Search for the cell housing the specified text and yield its (X, Y) center coordinate. 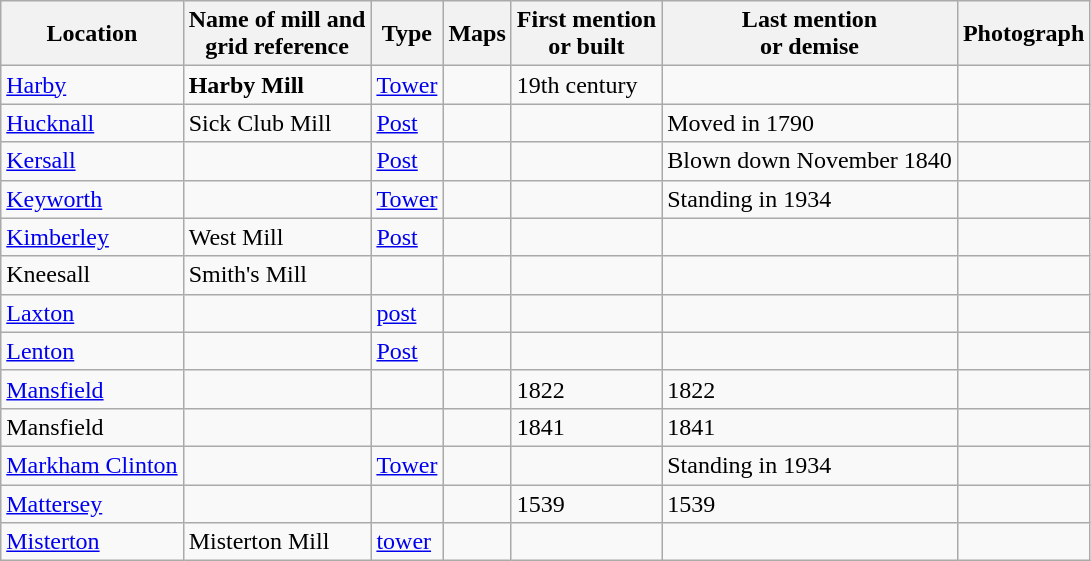
Kimberley (92, 237)
Keyworth (92, 199)
West Mill (277, 237)
Harby (92, 85)
Smith's Mill (277, 275)
Misterton Mill (277, 542)
Blown down November 1840 (810, 161)
Photograph (1023, 34)
Sick Club Mill (277, 123)
Laxton (92, 313)
Harby Mill (277, 85)
post (407, 313)
19th century (586, 85)
Misterton (92, 542)
Mattersey (92, 503)
Kersall (92, 161)
Moved in 1790 (810, 123)
tower (407, 542)
Hucknall (92, 123)
Markham Clinton (92, 465)
First mentionor built (586, 34)
Type (407, 34)
Location (92, 34)
Last mention or demise (810, 34)
Kneesall (92, 275)
Maps (477, 34)
Lenton (92, 351)
Name of mill andgrid reference (277, 34)
